Return the [x, y] coordinate for the center point of the cell that contains the specified text.  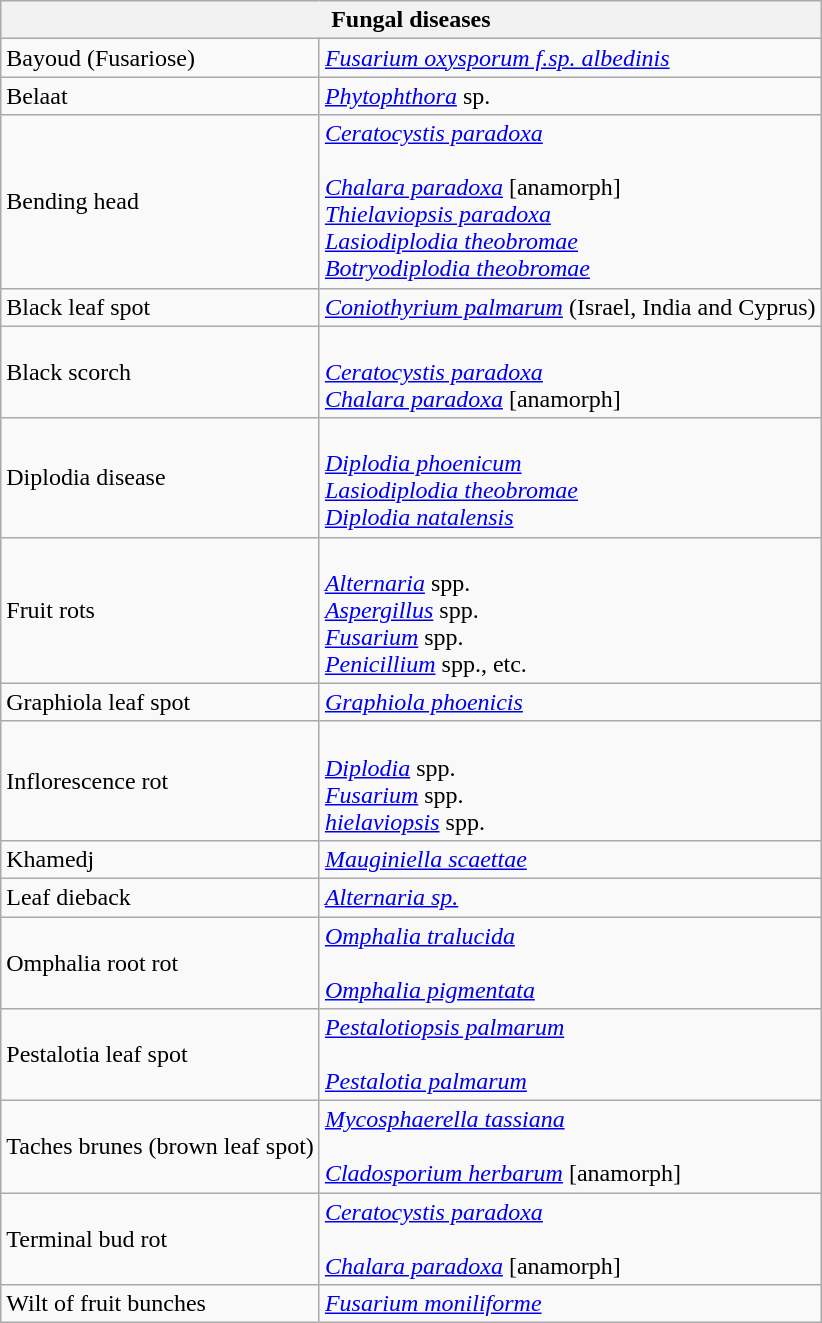
Taches brunes (brown leaf spot) [160, 1147]
Graphiola leaf spot [160, 702]
Mauginiella scaettae [570, 859]
Diplodia disease [160, 478]
Black leaf spot [160, 307]
Mycosphaerella tassianaCladosporium herbarum [anamorph] [570, 1147]
Graphiola phoenicis [570, 702]
Bayoud (Fusariose) [160, 58]
Pestalotiopsis palmarum Pestalotia palmarum [570, 1055]
Omphalia tralucidaOmphalia pigmentata [570, 962]
Inflorescence rot [160, 780]
Black scorch [160, 372]
Ceratocystis paradoxa Chalara paradoxa [anamorph] Thielaviopsis paradoxa Lasiodiplodia theobromae Botryodiplodia theobromae [570, 202]
Phytophthora sp. [570, 96]
Pestalotia leaf spot [160, 1055]
Alternaria spp. Aspergillus spp. Fusarium spp. Penicillium spp., etc. [570, 610]
Ceratocystis paradoxaChalara paradoxa [anamorph] [570, 1239]
Belaat [160, 96]
Fungal diseases [411, 20]
Fusarium oxysporum f.sp. albedinis [570, 58]
Khamedj [160, 859]
Terminal bud rot [160, 1239]
Diplodia spp. Fusarium spp. hielaviopsis spp. [570, 780]
Diplodia phoenicum Lasiodiplodia theobromae Diplodia natalensis [570, 478]
Fusarium moniliforme [570, 1304]
Leaf dieback [160, 897]
Omphalia root rot [160, 962]
Bending head [160, 202]
Wilt of fruit bunches [160, 1304]
Fruit rots [160, 610]
Coniothyrium palmarum (Israel, India and Cyprus) [570, 307]
Alternaria sp. [570, 897]
Ceratocystis paradoxa Chalara paradoxa [anamorph] [570, 372]
